Identify which cell holds the provided text, then report its (X, Y) central coordinate. 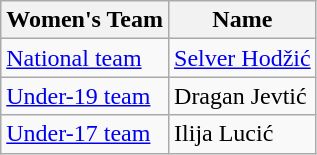
National team (85, 58)
Dragan Jevtić (243, 96)
Women's Team (85, 20)
Under-19 team (85, 96)
Ilija Lucić (243, 134)
Under-17 team (85, 134)
Selver Hodžić (243, 58)
Name (243, 20)
